Detect which cell encompasses the target text, then output its [x, y] center coordinate. 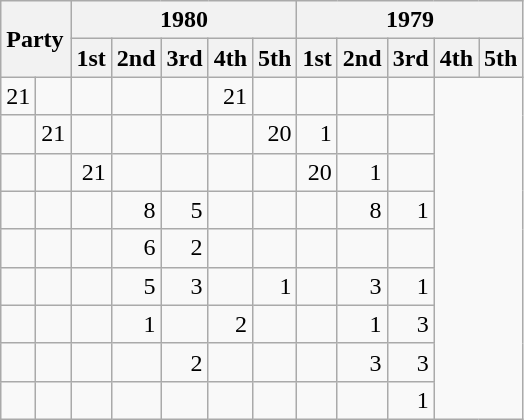
1980 [184, 20]
1979 [410, 20]
Party [36, 39]
6 [136, 248]
